Locate the cell with the specified text and output its [X, Y] center coordinate. 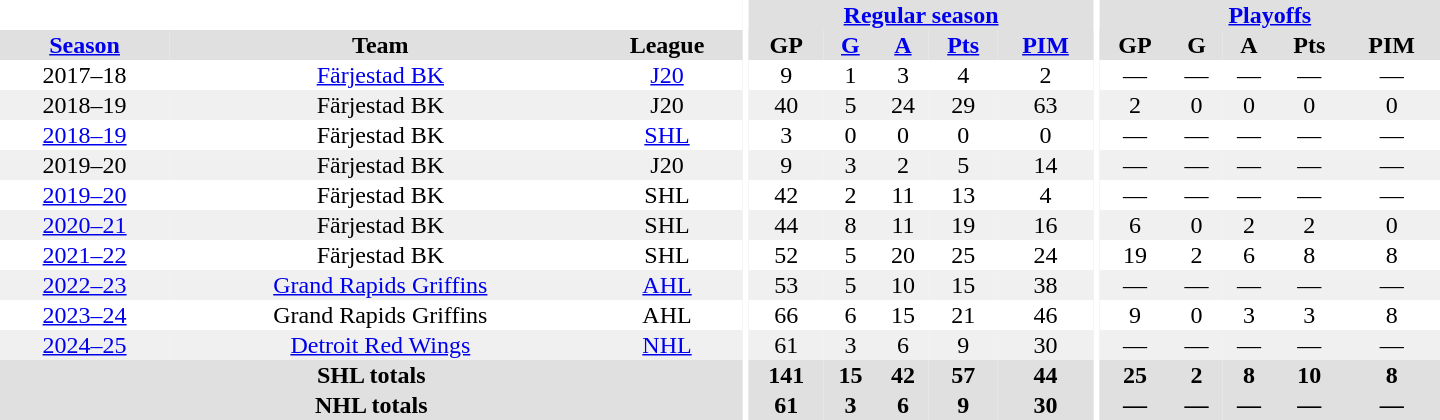
NHL [668, 345]
21 [963, 315]
2017–18 [84, 75]
SHL totals [372, 375]
141 [786, 375]
46 [1046, 315]
16 [1046, 225]
2021–22 [84, 255]
Playoffs [1270, 15]
53 [786, 285]
38 [1046, 285]
2024–25 [84, 345]
13 [963, 195]
2023–24 [84, 315]
2022–23 [84, 285]
NHL totals [372, 405]
Regular season [920, 15]
52 [786, 255]
Team [380, 45]
1 [850, 75]
Season [84, 45]
57 [963, 375]
League [668, 45]
20 [903, 255]
29 [963, 105]
Detroit Red Wings [380, 345]
14 [1046, 165]
63 [1046, 105]
2020–21 [84, 225]
66 [786, 315]
40 [786, 105]
